Detect which cell encompasses the target text, then output its [X, Y] center coordinate. 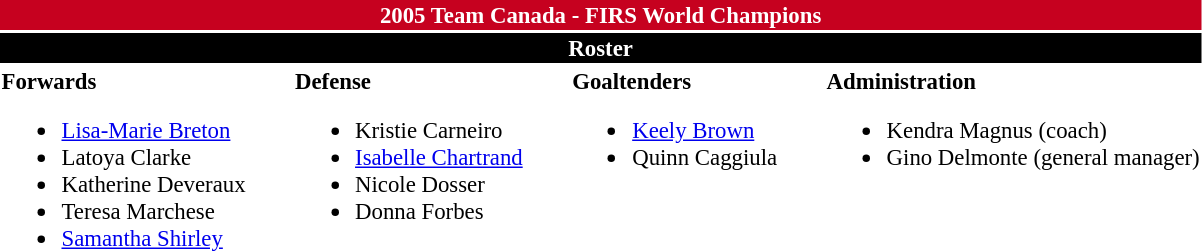
Roster [600, 48]
2005 Team Canada - FIRS World Champions [600, 15]
